Identify which cell holds the provided text, then report its [x, y] central coordinate. 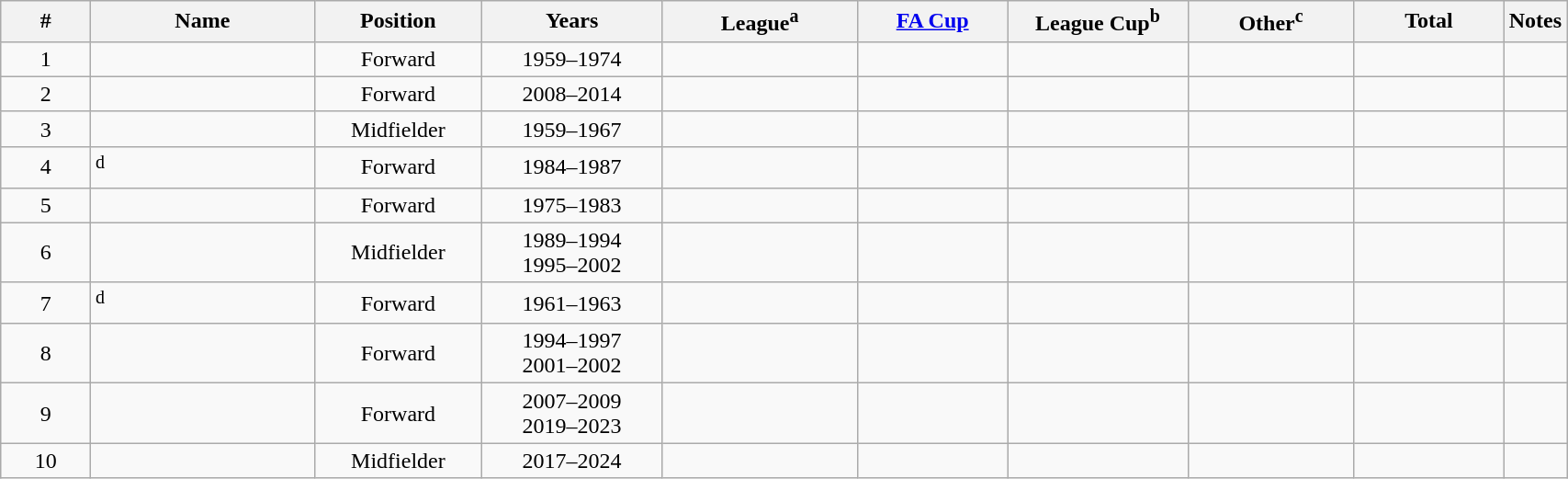
1989–19941995–2002 [572, 252]
Notes [1535, 22]
2008–2014 [572, 94]
3 [46, 129]
Position [399, 22]
1 [46, 59]
10 [46, 461]
# [46, 22]
Total [1429, 22]
2 [46, 94]
2007–20092019–2023 [572, 414]
Otherc [1270, 22]
8 [46, 353]
Years [572, 22]
6 [46, 252]
9 [46, 414]
1975–1983 [572, 205]
1984–1987 [572, 167]
1961–1963 [572, 303]
League Cupb [1099, 22]
4 [46, 167]
FA Cup [933, 22]
7 [46, 303]
2017–2024 [572, 461]
1959–1974 [572, 59]
Leaguea [759, 22]
5 [46, 205]
Name [202, 22]
1959–1967 [572, 129]
1994–19972001–2002 [572, 353]
